Search for the cell housing the specified text and yield its [x, y] center coordinate. 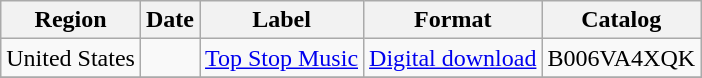
Format [453, 20]
Region [71, 20]
B006VA4XQK [622, 58]
Digital download [453, 58]
Catalog [622, 20]
Label [282, 20]
Top Stop Music [282, 58]
United States [71, 58]
Date [170, 20]
